Return the (x, y) coordinate for the center point of the cell that contains the specified text.  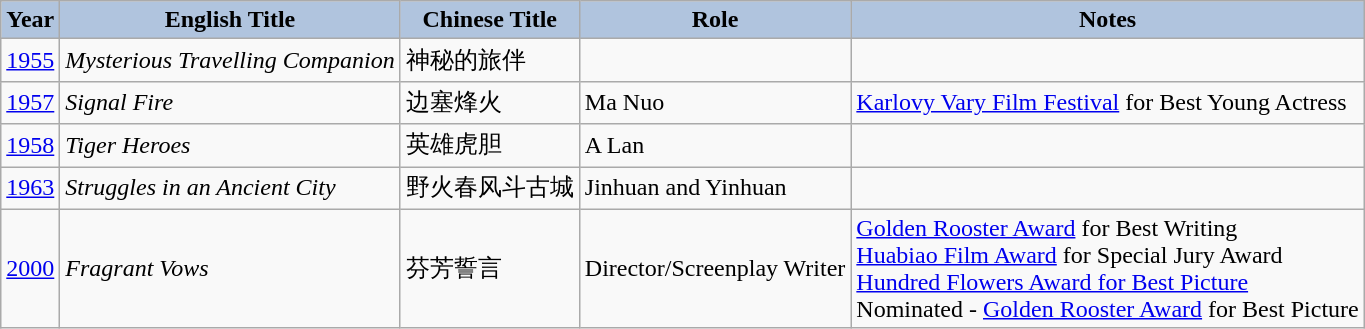
Fragrant Vows (230, 268)
Tiger Heroes (230, 146)
Role (715, 20)
野火春风斗古城 (490, 188)
2000 (30, 268)
Mysterious Travelling Companion (230, 60)
边塞烽火 (490, 102)
Ma Nuo (715, 102)
Struggles in an Ancient City (230, 188)
A Lan (715, 146)
1955 (30, 60)
Director/Screenplay Writer (715, 268)
English Title (230, 20)
Karlovy Vary Film Festival for Best Young Actress (1108, 102)
Signal Fire (230, 102)
Notes (1108, 20)
1957 (30, 102)
1958 (30, 146)
神秘的旅伴 (490, 60)
Chinese Title (490, 20)
芬芳誓言 (490, 268)
Year (30, 20)
英雄虎胆 (490, 146)
Jinhuan and Yinhuan (715, 188)
1963 (30, 188)
